Capture the cell that displays the provided text and extract its [X, Y] central coordinate. 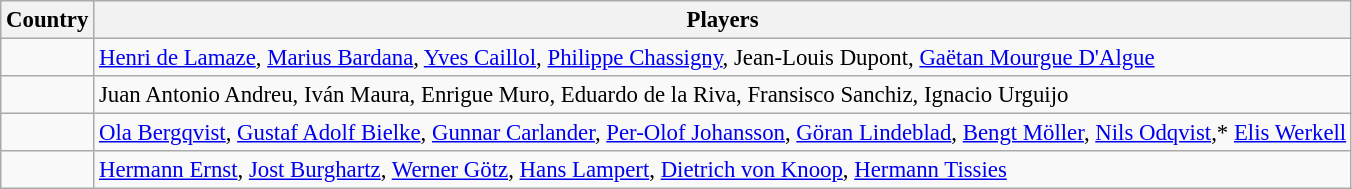
Players [723, 20]
Ola Bergqvist, Gustaf Adolf Bielke, Gunnar Carlander, Per-Olof Johansson, Göran Lindeblad, Bengt Möller, Nils Odqvist,* Elis Werkell [723, 133]
Juan Antonio Andreu, Iván Maura, Enrigue Muro, Eduardo de la Riva, Fransisco Sanchiz, Ignacio Urguijo [723, 95]
Country [48, 20]
Hermann Ernst, Jost Burghartz, Werner Götz, Hans Lampert, Dietrich von Knoop, Hermann Tissies [723, 170]
Henri de Lamaze, Marius Bardana, Yves Caillol, Philippe Chassigny, Jean-Louis Dupont, Gaëtan Mourgue D'Algue [723, 58]
